Extract the (x, y) coordinate from the center of the cell holding the provided text.  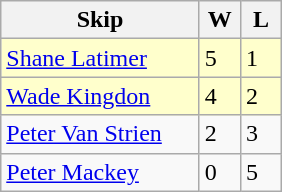
L (260, 20)
W (220, 20)
Peter Van Strien (100, 134)
Skip (100, 20)
Peter Mackey (100, 172)
0 (220, 172)
4 (220, 96)
Shane Latimer (100, 58)
1 (260, 58)
Wade Kingdon (100, 96)
3 (260, 134)
